Return (X, Y) of the center of cell containing provided text 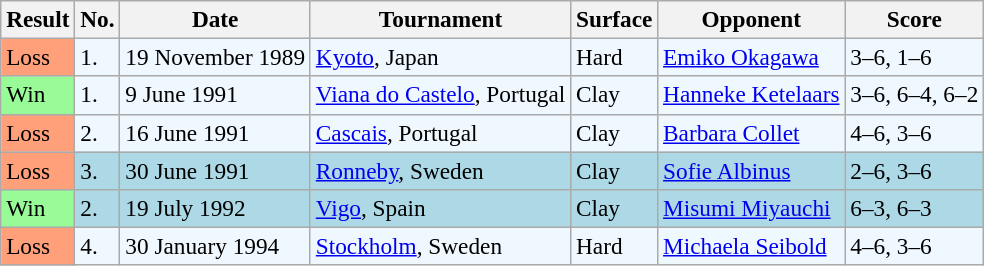
Cascais, Portugal (440, 133)
19 July 1992 (215, 208)
Viana do Castelo, Portugal (440, 95)
16 June 1991 (215, 133)
Kyoto, Japan (440, 57)
Emiko Okagawa (752, 57)
Result (38, 19)
Opponent (752, 19)
9 June 1991 (215, 95)
Score (914, 19)
2–6, 3–6 (914, 170)
6–3, 6–3 (914, 208)
4. (98, 246)
3–6, 6–4, 6–2 (914, 95)
Stockholm, Sweden (440, 246)
Michaela Seibold (752, 246)
Barbara Collet (752, 133)
3–6, 1–6 (914, 57)
Ronneby, Sweden (440, 170)
Vigo, Spain (440, 208)
Date (215, 19)
3. (98, 170)
Hanneke Ketelaars (752, 95)
Sofie Albinus (752, 170)
Misumi Miyauchi (752, 208)
30 January 1994 (215, 246)
Tournament (440, 19)
30 June 1991 (215, 170)
Surface (614, 19)
19 November 1989 (215, 57)
No. (98, 19)
